Output the [x, y] coordinate of the center of the cell containing the given text.  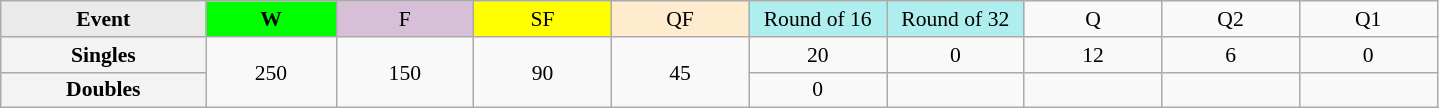
Q1 [1368, 19]
45 [680, 72]
Doubles [104, 90]
20 [818, 55]
QF [680, 19]
250 [271, 72]
Round of 16 [818, 19]
SF [543, 19]
6 [1231, 55]
Event [104, 19]
150 [405, 72]
Singles [104, 55]
Round of 32 [955, 19]
Q2 [1231, 19]
Q [1093, 19]
12 [1093, 55]
90 [543, 72]
F [405, 19]
W [271, 19]
